Determine the [X, Y] coordinate at the center of the cell enclosing the given text.  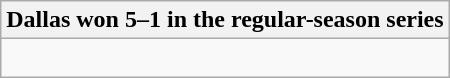
Dallas won 5–1 in the regular-season series [225, 20]
